Determine the [X, Y] coordinate at the center of the cell enclosing the given text.  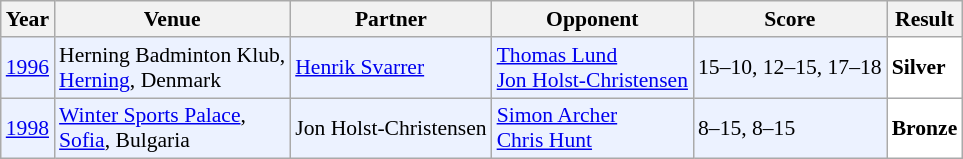
Simon Archer Chris Hunt [592, 128]
15–10, 12–15, 17–18 [790, 68]
Bronze [925, 128]
Opponent [592, 19]
Year [28, 19]
Venue [172, 19]
1996 [28, 68]
8–15, 8–15 [790, 128]
Winter Sports Palace,Sofia, Bulgaria [172, 128]
Score [790, 19]
Herning Badminton Klub,Herning, Denmark [172, 68]
Result [925, 19]
Henrik Svarrer [390, 68]
Thomas Lund Jon Holst-Christensen [592, 68]
Jon Holst-Christensen [390, 128]
Partner [390, 19]
Silver [925, 68]
1998 [28, 128]
